Detect which cell encompasses the target text, then output its (x, y) center coordinate. 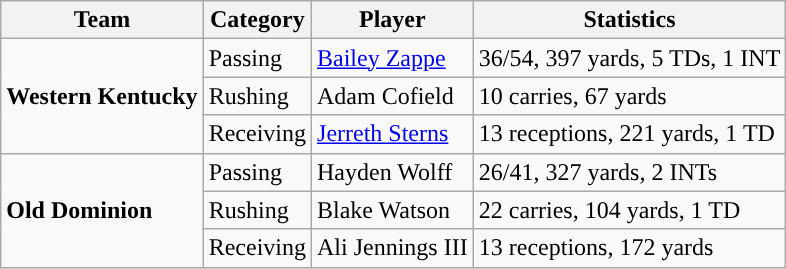
Jerreth Sterns (393, 134)
Player (393, 20)
Statistics (630, 20)
36/54, 397 yards, 5 TDs, 1 INT (630, 58)
13 receptions, 172 yards (630, 248)
13 receptions, 221 yards, 1 TD (630, 134)
Category (257, 20)
Hayden Wolff (393, 172)
Old Dominion (102, 210)
10 carries, 67 yards (630, 96)
Ali Jennings III (393, 248)
22 carries, 104 yards, 1 TD (630, 210)
Blake Watson (393, 210)
Team (102, 20)
Adam Cofield (393, 96)
Bailey Zappe (393, 58)
26/41, 327 yards, 2 INTs (630, 172)
Western Kentucky (102, 96)
